Pinpoint the cell where the given text exists, returning its [x, y] midpoint coordinate. 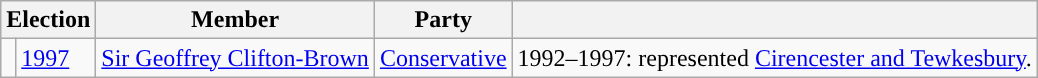
1997 [56, 58]
1992–1997: represented Cirencester and Tewkesbury. [774, 58]
Party [443, 20]
Conservative [443, 58]
Sir Geoffrey Clifton-Brown [236, 58]
Election [48, 20]
Member [236, 20]
